Output the [X, Y] coordinate of the center of the cell containing the given text.  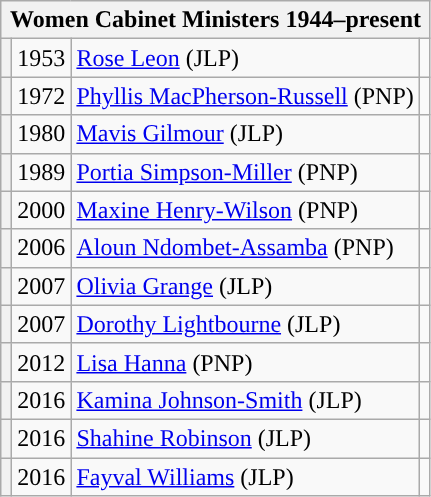
Aloun Ndombet-Assamba (PNP) [245, 248]
2012 [42, 362]
1980 [42, 134]
Fayval Williams (JLP) [245, 477]
Shahine Robinson (JLP) [245, 438]
Portia Simpson-Miller (PNP) [245, 172]
Women Cabinet Ministers 1944–present [216, 20]
Maxine Henry-Wilson (PNP) [245, 210]
Dorothy Lightbourne (JLP) [245, 324]
2000 [42, 210]
Lisa Hanna (PNP) [245, 362]
Mavis Gilmour (JLP) [245, 134]
1953 [42, 58]
1972 [42, 96]
Kamina Johnson-Smith (JLP) [245, 400]
2006 [42, 248]
1989 [42, 172]
Phyllis MacPherson-Russell (PNP) [245, 96]
Olivia Grange (JLP) [245, 286]
Rose Leon (JLP) [245, 58]
